Determine the (x, y) coordinate at the center of the cell enclosing the given text.  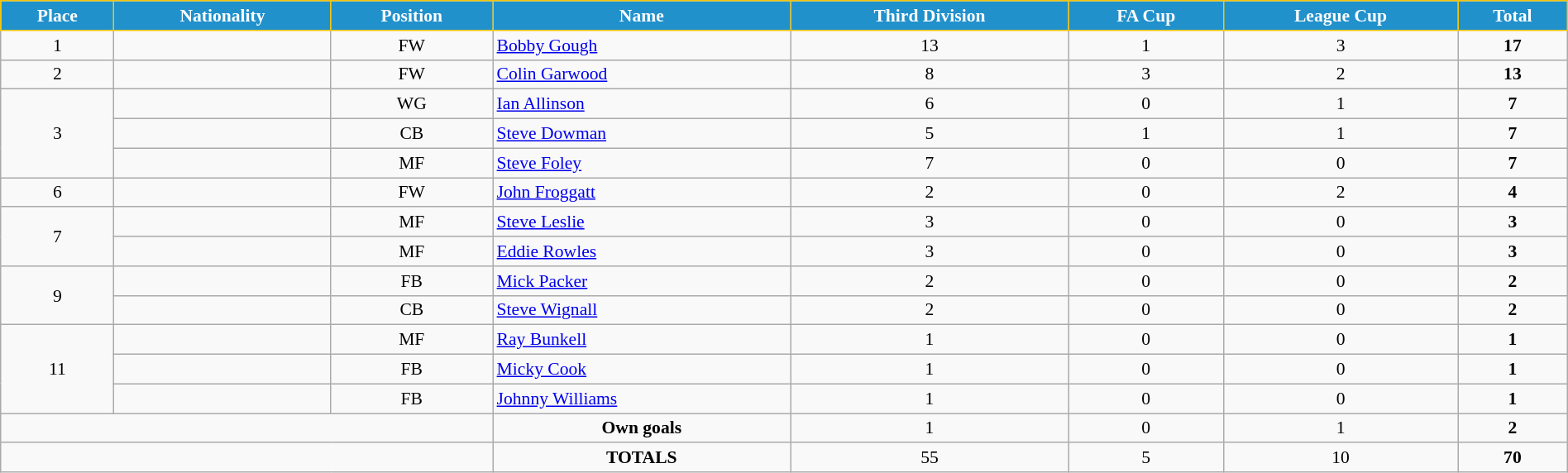
Own goals (642, 428)
Colin Garwood (642, 74)
Name (642, 16)
TOTALS (642, 458)
Bobby Gough (642, 45)
Steve Dowman (642, 134)
Position (412, 16)
League Cup (1341, 16)
Steve Wignall (642, 310)
Ian Allinson (642, 104)
10 (1341, 458)
Nationality (222, 16)
70 (1513, 458)
Total (1513, 16)
17 (1513, 45)
Steve Foley (642, 163)
Ray Bunkell (642, 340)
Micky Cook (642, 370)
Steve Leslie (642, 222)
55 (930, 458)
8 (930, 74)
FA Cup (1146, 16)
Place (58, 16)
Mick Packer (642, 281)
11 (58, 369)
4 (1513, 193)
Johnny Williams (642, 399)
9 (58, 296)
Eddie Rowles (642, 251)
Third Division (930, 16)
John Froggatt (642, 193)
WG (412, 104)
